Scan for the cell matching the given text and deliver its [X, Y] coordinate at center. 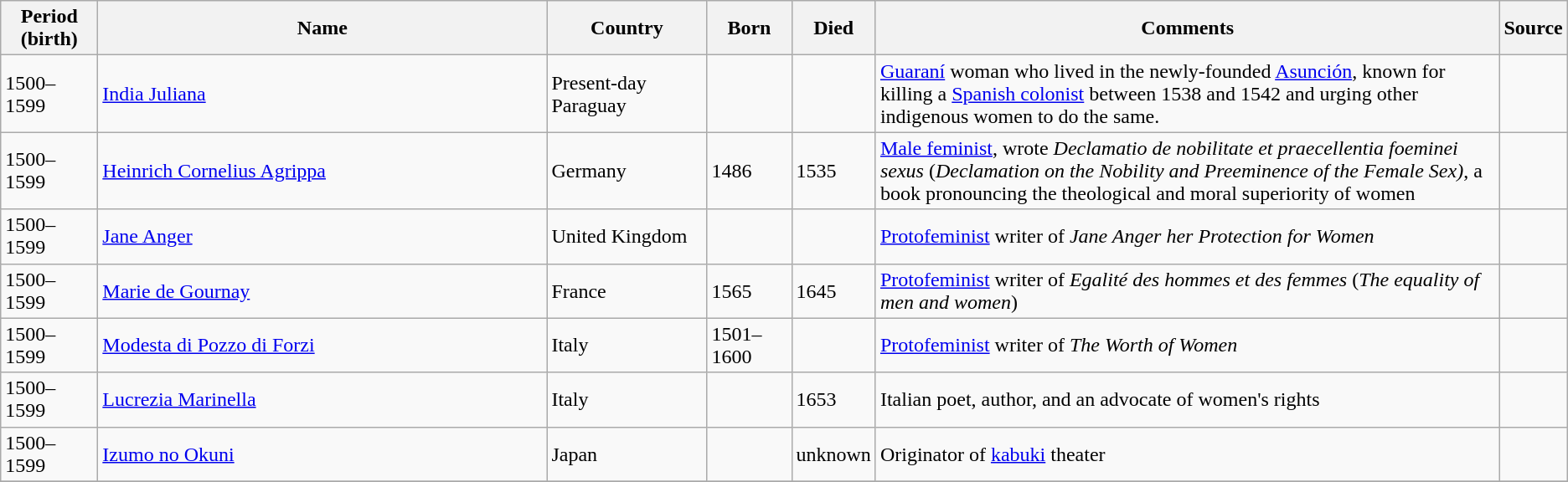
Name [322, 28]
Japan [627, 454]
France [627, 291]
Jane Anger [322, 236]
Protofeminist writer of Jane Anger her Protection for Women [1188, 236]
Lucrezia Marinella [322, 400]
Country [627, 28]
Modesta di Pozzo di Forzi [322, 345]
Present-day Paraguay [627, 94]
1645 [833, 291]
India Juliana [322, 94]
unknown [833, 454]
Source [1533, 28]
1653 [833, 400]
Italian poet, author, and an advocate of women's rights [1188, 400]
Heinrich Cornelius Agrippa [322, 171]
1535 [833, 171]
Born [749, 28]
Izumo no Okuni [322, 454]
Protofeminist writer of Egalité des hommes et des femmes (The equality of men and women) [1188, 291]
1501–1600 [749, 345]
Originator of kabuki theater [1188, 454]
United Kingdom [627, 236]
Marie de Gournay [322, 291]
1486 [749, 171]
Comments [1188, 28]
Period (birth) [49, 28]
Germany [627, 171]
Protofeminist writer of The Worth of Women [1188, 345]
1565 [749, 291]
Died [833, 28]
